Extract the (X, Y) coordinate from the center of the cell holding the provided text.  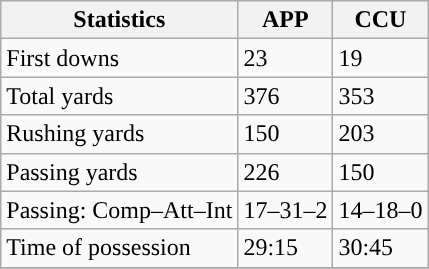
29:15 (286, 248)
Passing yards (120, 172)
17–31–2 (286, 210)
CCU (380, 20)
14–18–0 (380, 210)
376 (286, 96)
First downs (120, 58)
226 (286, 172)
Total yards (120, 96)
353 (380, 96)
19 (380, 58)
APP (286, 20)
Rushing yards (120, 134)
Passing: Comp–Att–Int (120, 210)
Time of possession (120, 248)
23 (286, 58)
203 (380, 134)
30:45 (380, 248)
Statistics (120, 20)
